Provide the [X, Y] coordinate of the cell's center where the given text is located.  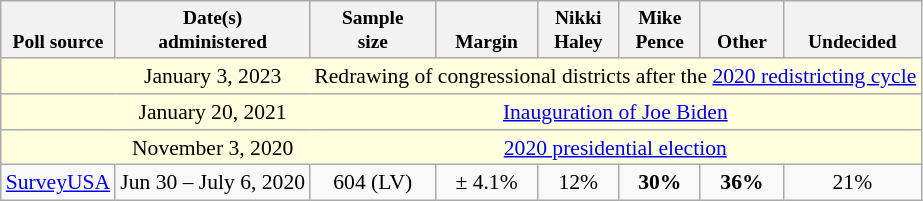
January 3, 2023 [212, 76]
Redrawing of congressional districts after the 2020 redistricting cycle [616, 76]
NikkiHaley [578, 30]
MikePence [660, 30]
Poll source [58, 30]
12% [578, 183]
Other [742, 30]
30% [660, 183]
Jun 30 – July 6, 2020 [212, 183]
604 (LV) [373, 183]
January 20, 2021 [212, 112]
Inauguration of Joe Biden [616, 112]
SurveyUSA [58, 183]
36% [742, 183]
± 4.1% [487, 183]
Margin [487, 30]
Date(s)administered [212, 30]
Samplesize [373, 30]
2020 presidential election [616, 148]
Undecided [852, 30]
November 3, 2020 [212, 148]
21% [852, 183]
